Output the (x, y) coordinate of the center of the cell containing the given text.  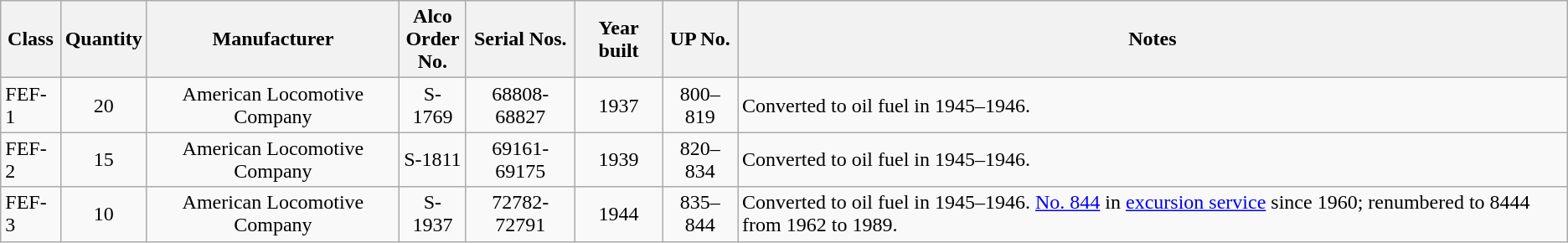
Quantity (104, 39)
72782-72791 (520, 215)
1937 (618, 106)
835–844 (700, 215)
Year built (618, 39)
FEF-1 (30, 106)
S-1811 (433, 159)
Notes (1153, 39)
69161-69175 (520, 159)
FEF-2 (30, 159)
68808-68827 (520, 106)
S-1769 (433, 106)
UP No. (700, 39)
Class (30, 39)
1939 (618, 159)
S-1937 (433, 215)
15 (104, 159)
AlcoOrderNo. (433, 39)
800–819 (700, 106)
820–834 (700, 159)
FEF-3 (30, 215)
Serial Nos. (520, 39)
20 (104, 106)
10 (104, 215)
1944 (618, 215)
Manufacturer (273, 39)
Converted to oil fuel in 1945–1946. No. 844 in excursion service since 1960; renumbered to 8444 from 1962 to 1989. (1153, 215)
